Extract the [x, y] coordinate from the center of the cell holding the provided text.  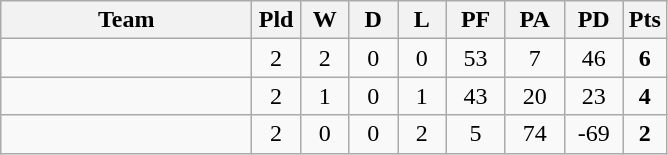
PD [594, 20]
Pts [644, 20]
L [422, 20]
53 [476, 58]
7 [534, 58]
5 [476, 134]
W [324, 20]
74 [534, 134]
46 [594, 58]
Pld [276, 20]
PA [534, 20]
4 [644, 96]
6 [644, 58]
20 [534, 96]
43 [476, 96]
Team [126, 20]
-69 [594, 134]
PF [476, 20]
23 [594, 96]
D [374, 20]
